Locate the cell with the specified text and output its [x, y] center coordinate. 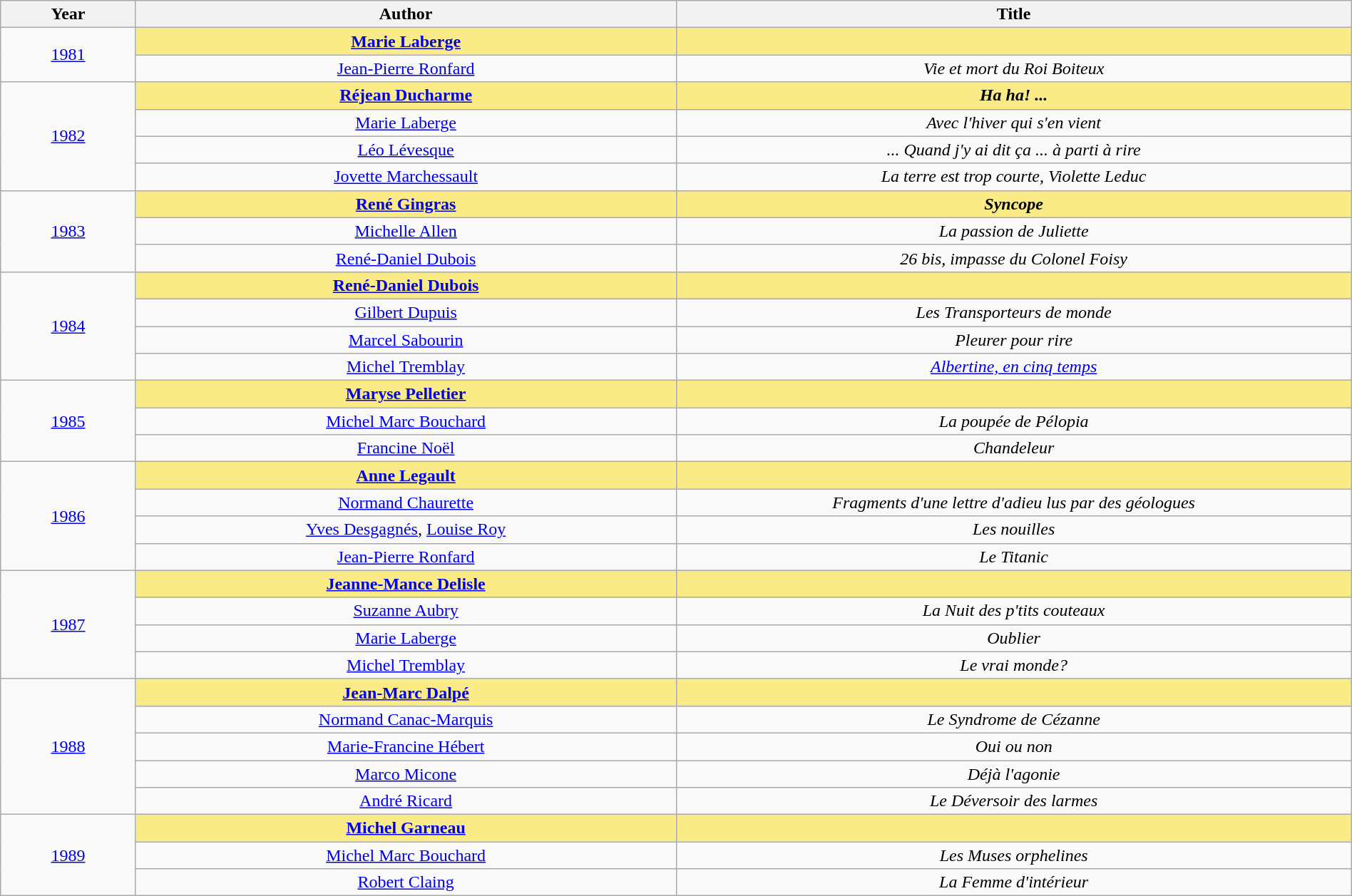
André Ricard [406, 801]
1981 [68, 55]
Yves Desgagnés, Louise Roy [406, 530]
Avec l'hiver qui s'en vient [1014, 123]
Year [68, 14]
1986 [68, 516]
1982 [68, 136]
Jeanne-Mance Delisle [406, 584]
1987 [68, 624]
Francine Noël [406, 448]
Albertine, en cinq temps [1014, 367]
La Femme d'intérieur [1014, 882]
La poupée de Pélopia [1014, 421]
Normand Canac-Marquis [406, 719]
1988 [68, 746]
Pleurer pour rire [1014, 340]
Léo Lévesque [406, 150]
Réjean Ducharme [406, 96]
Le Déversoir des larmes [1014, 801]
Les Muses orphelines [1014, 855]
La passion de Juliette [1014, 231]
Marie-Francine Hébert [406, 746]
1983 [68, 231]
Robert Claing [406, 882]
1984 [68, 326]
Gilbert Dupuis [406, 312]
Le Titanic [1014, 557]
René Gingras [406, 204]
Michelle Allen [406, 231]
Chandeleur [1014, 448]
Ha ha! ... [1014, 96]
Anne Legault [406, 475]
La terre est trop courte, Violette Leduc [1014, 177]
Oublier [1014, 638]
Jean-Marc Dalpé [406, 692]
Les nouilles [1014, 530]
Oui ou non [1014, 746]
26 bis, impasse du Colonel Foisy [1014, 258]
Suzanne Aubry [406, 611]
Maryse Pelletier [406, 394]
Title [1014, 14]
Les Transporteurs de monde [1014, 312]
Michel Garneau [406, 828]
1989 [68, 855]
Marcel Sabourin [406, 340]
Jovette Marchessault [406, 177]
Normand Chaurette [406, 503]
Déjà l'agonie [1014, 773]
Le Syndrome de Cézanne [1014, 719]
Marco Micone [406, 773]
Fragments d'une lettre d'adieu lus par des géologues [1014, 503]
Syncope [1014, 204]
Author [406, 14]
Le vrai monde? [1014, 665]
... Quand j'y ai dit ça ... à parti à rire [1014, 150]
Vie et mort du Roi Boiteux [1014, 68]
La Nuit des p'tits couteaux [1014, 611]
1985 [68, 421]
